Return (x, y) of the center of cell containing provided text 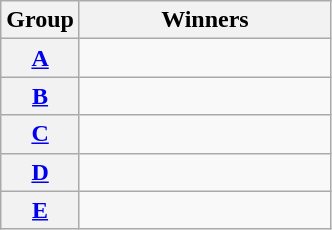
B (40, 96)
Winners (204, 20)
D (40, 172)
A (40, 58)
E (40, 210)
C (40, 134)
Group (40, 20)
